Search for the cell housing the specified text and yield its (x, y) center coordinate. 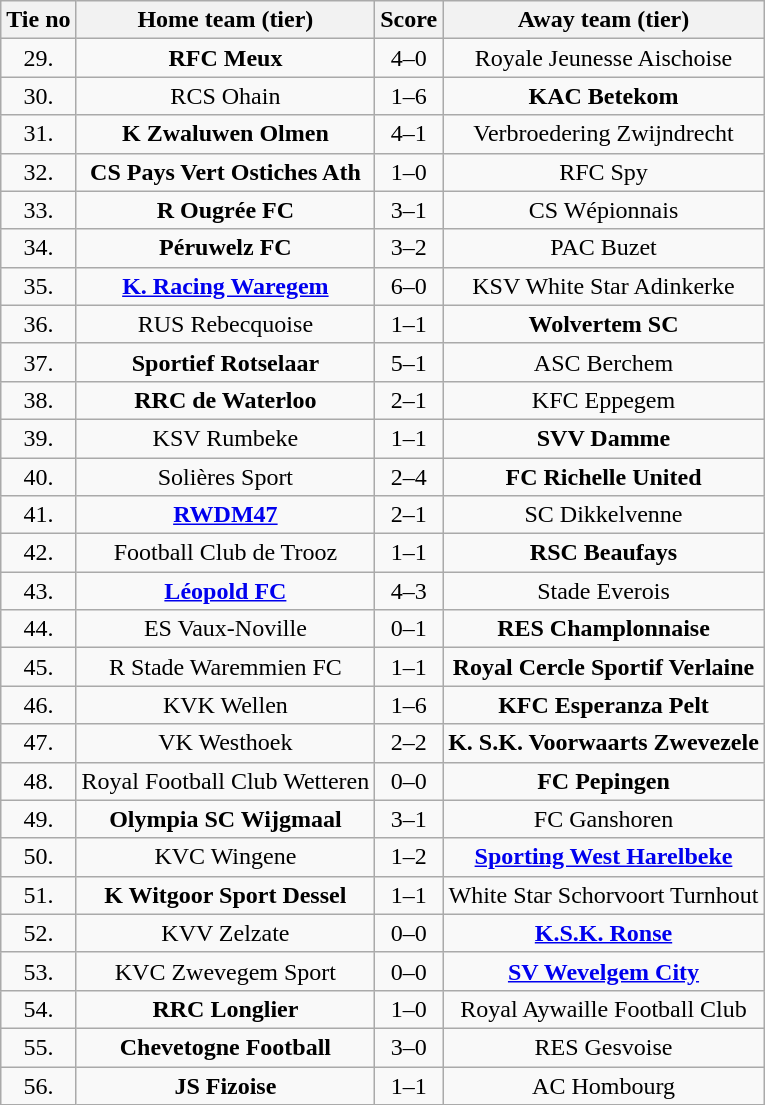
29. (38, 58)
4–1 (409, 134)
Away team (tier) (604, 20)
Royale Jeunesse Aischoise (604, 58)
K Witgoor Sport Dessel (226, 895)
Péruwelz FC (226, 248)
Football Club de Trooz (226, 553)
35. (38, 286)
KAC Betekom (604, 96)
SVV Damme (604, 438)
Tie no (38, 20)
31. (38, 134)
KSV Rumbeke (226, 438)
ES Vaux-Noville (226, 629)
Score (409, 20)
R Stade Waremmien FC (226, 667)
KVK Wellen (226, 705)
43. (38, 591)
RWDM47 (226, 515)
2–2 (409, 743)
52. (38, 933)
KVV Zelzate (226, 933)
CS Pays Vert Ostiches Ath (226, 172)
KVC Zwevegem Sport (226, 971)
VK Westhoek (226, 743)
RUS Rebecquoise (226, 324)
37. (38, 362)
KFC Eppegem (604, 400)
Sporting West Harelbeke (604, 857)
50. (38, 857)
K. Racing Waregem (226, 286)
42. (38, 553)
White Star Schorvoort Turnhout (604, 895)
FC Ganshoren (604, 819)
RES Champlonnaise (604, 629)
0–1 (409, 629)
RRC de Waterloo (226, 400)
46. (38, 705)
Olympia SC Wijgmaal (226, 819)
SV Wevelgem City (604, 971)
36. (38, 324)
48. (38, 781)
Sportief Rotselaar (226, 362)
4–3 (409, 591)
KVC Wingene (226, 857)
KSV White Star Adinkerke (604, 286)
KFC Esperanza Pelt (604, 705)
30. (38, 96)
FC Pepingen (604, 781)
RRC Longlier (226, 1009)
6–0 (409, 286)
SC Dikkelvenne (604, 515)
51. (38, 895)
47. (38, 743)
RES Gesvoise (604, 1047)
K Zwaluwen Olmen (226, 134)
53. (38, 971)
RFC Spy (604, 172)
Stade Everois (604, 591)
4–0 (409, 58)
40. (38, 477)
38. (38, 400)
39. (38, 438)
RFC Meux (226, 58)
49. (38, 819)
PAC Buzet (604, 248)
55. (38, 1047)
5–1 (409, 362)
Home team (tier) (226, 20)
Wolvertem SC (604, 324)
K.S.K. Ronse (604, 933)
CS Wépionnais (604, 210)
Solières Sport (226, 477)
Royal Aywaille Football Club (604, 1009)
44. (38, 629)
ASC Berchem (604, 362)
45. (38, 667)
34. (38, 248)
K. S.K. Voorwaarts Zwevezele (604, 743)
56. (38, 1085)
Verbroedering Zwijndrecht (604, 134)
RSC Beaufays (604, 553)
Léopold FC (226, 591)
3–0 (409, 1047)
33. (38, 210)
RCS Ohain (226, 96)
AC Hombourg (604, 1085)
R Ougrée FC (226, 210)
Royal Football Club Wetteren (226, 781)
JS Fizoise (226, 1085)
FC Richelle United (604, 477)
3–2 (409, 248)
41. (38, 515)
Chevetogne Football (226, 1047)
54. (38, 1009)
Royal Cercle Sportif Verlaine (604, 667)
2–4 (409, 477)
1–2 (409, 857)
32. (38, 172)
